Scan for the cell matching the given text and deliver its (x, y) coordinate at center. 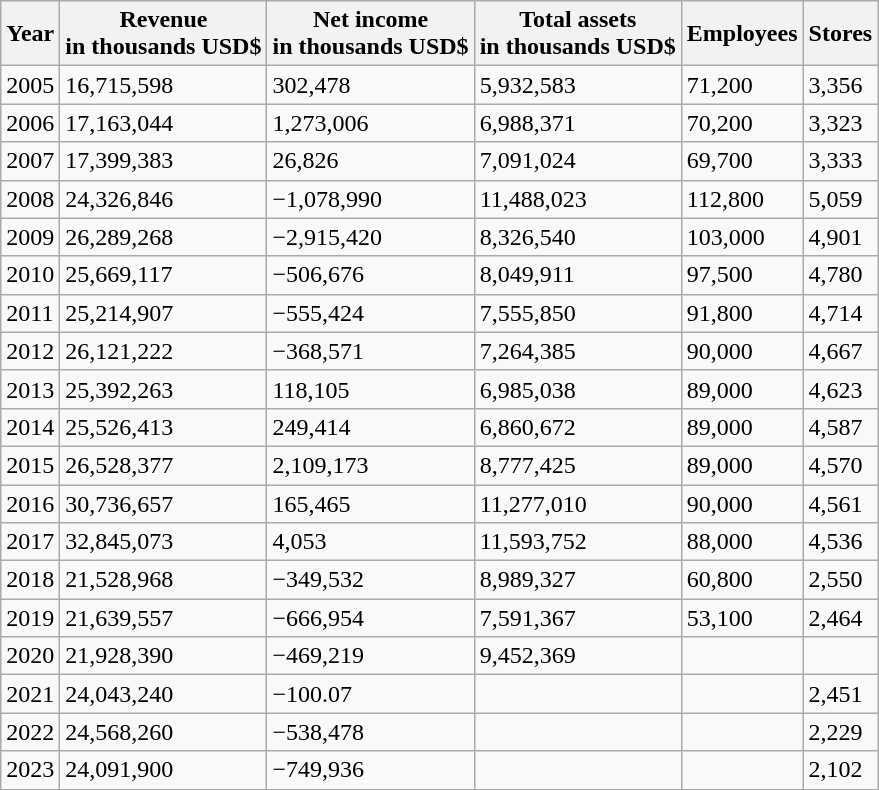
97,500 (742, 275)
26,528,377 (164, 465)
25,526,413 (164, 427)
70,200 (742, 123)
4,570 (840, 465)
2017 (30, 542)
7,264,385 (578, 351)
11,277,010 (578, 503)
25,214,907 (164, 313)
Stores (840, 34)
7,555,850 (578, 313)
−469,219 (370, 656)
−506,676 (370, 275)
4,536 (840, 542)
−749,936 (370, 770)
2005 (30, 85)
21,639,557 (164, 618)
2011 (30, 313)
−538,478 (370, 732)
249,414 (370, 427)
118,105 (370, 389)
165,465 (370, 503)
24,043,240 (164, 694)
24,568,260 (164, 732)
8,989,327 (578, 580)
21,928,390 (164, 656)
91,800 (742, 313)
6,860,672 (578, 427)
7,591,367 (578, 618)
302,478 (370, 85)
8,049,911 (578, 275)
2016 (30, 503)
69,700 (742, 161)
17,399,383 (164, 161)
103,000 (742, 237)
6,988,371 (578, 123)
9,452,369 (578, 656)
−666,954 (370, 618)
30,736,657 (164, 503)
−2,915,420 (370, 237)
4,667 (840, 351)
16,715,598 (164, 85)
2015 (30, 465)
24,091,900 (164, 770)
71,200 (742, 85)
−368,571 (370, 351)
26,826 (370, 161)
7,091,024 (578, 161)
6,985,038 (578, 389)
2020 (30, 656)
2,102 (840, 770)
Year (30, 34)
1,273,006 (370, 123)
−349,532 (370, 580)
11,593,752 (578, 542)
25,669,117 (164, 275)
8,326,540 (578, 237)
2,550 (840, 580)
Revenuein thousands USD$ (164, 34)
4,714 (840, 313)
2018 (30, 580)
2009 (30, 237)
24,326,846 (164, 199)
88,000 (742, 542)
−555,424 (370, 313)
11,488,023 (578, 199)
4,587 (840, 427)
2,229 (840, 732)
2007 (30, 161)
32,845,073 (164, 542)
2019 (30, 618)
60,800 (742, 580)
Net incomein thousands USD$ (370, 34)
4,053 (370, 542)
3,333 (840, 161)
2010 (30, 275)
2006 (30, 123)
112,800 (742, 199)
−1,078,990 (370, 199)
2022 (30, 732)
Total assetsin thousands USD$ (578, 34)
53,100 (742, 618)
4,901 (840, 237)
26,121,222 (164, 351)
2021 (30, 694)
2012 (30, 351)
Employees (742, 34)
2008 (30, 199)
3,323 (840, 123)
−100.07 (370, 694)
2014 (30, 427)
21,528,968 (164, 580)
4,623 (840, 389)
2,109,173 (370, 465)
4,561 (840, 503)
2,451 (840, 694)
4,780 (840, 275)
5,932,583 (578, 85)
2023 (30, 770)
2,464 (840, 618)
26,289,268 (164, 237)
8,777,425 (578, 465)
17,163,044 (164, 123)
2013 (30, 389)
3,356 (840, 85)
25,392,263 (164, 389)
5,059 (840, 199)
